For the text-containing cell, return its midpoint in [x, y] coordinate format. 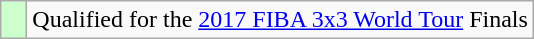
Qualified for the 2017 FIBA 3x3 World Tour Finals [280, 20]
